Search for the cell housing the specified text and yield its (X, Y) center coordinate. 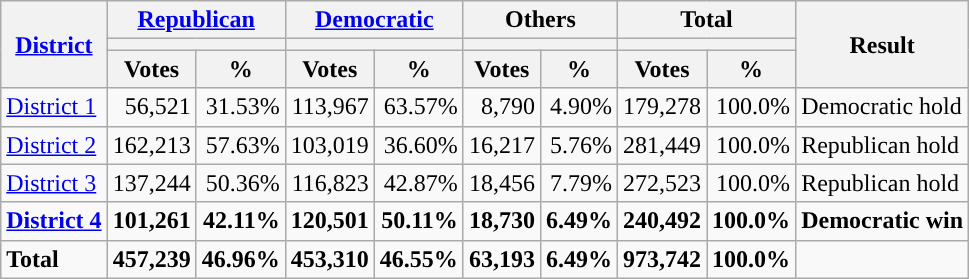
16,217 (502, 145)
District 4 (54, 221)
5.76% (578, 145)
272,523 (662, 183)
18,730 (502, 221)
42.87% (418, 183)
137,244 (152, 183)
8,790 (502, 107)
District (54, 44)
50.36% (240, 183)
63.57% (418, 107)
Others (540, 20)
31.53% (240, 107)
453,310 (330, 259)
Democratic (374, 20)
113,967 (330, 107)
57.63% (240, 145)
281,449 (662, 145)
District 2 (54, 145)
46.55% (418, 259)
973,742 (662, 259)
162,213 (152, 145)
Democratic hold (882, 107)
116,823 (330, 183)
District 3 (54, 183)
56,521 (152, 107)
42.11% (240, 221)
457,239 (152, 259)
7.79% (578, 183)
4.90% (578, 107)
63,193 (502, 259)
18,456 (502, 183)
120,501 (330, 221)
Republican (196, 20)
101,261 (152, 221)
Result (882, 44)
179,278 (662, 107)
36.60% (418, 145)
103,019 (330, 145)
District 1 (54, 107)
50.11% (418, 221)
240,492 (662, 221)
Democratic win (882, 221)
46.96% (240, 259)
